Capture the cell that displays the provided text and extract its [X, Y] central coordinate. 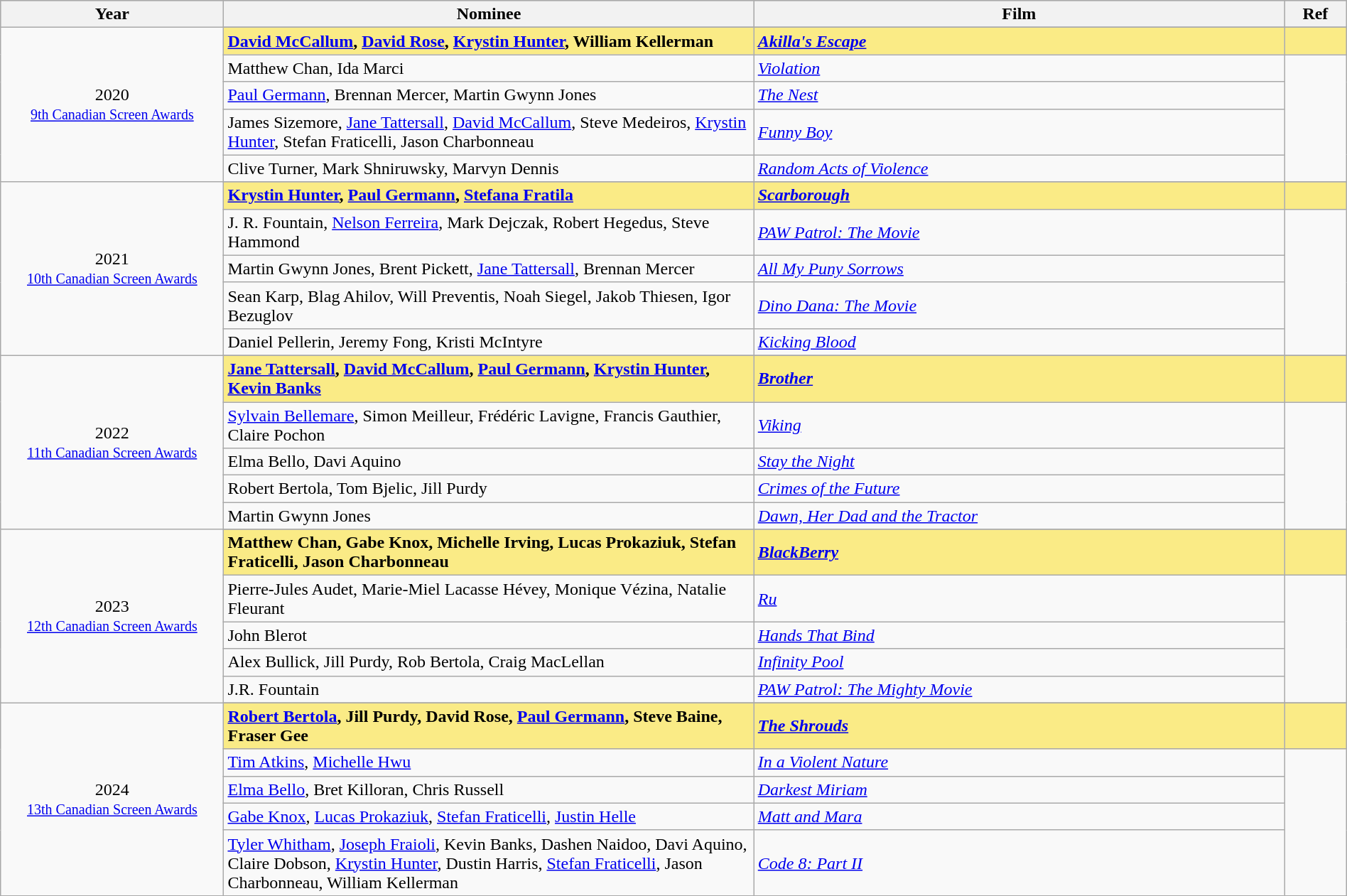
2020 9th Canadian Screen Awards [112, 105]
Ru [1019, 598]
Elma Bello, Davi Aquino [489, 462]
PAW Patrol: The Movie [1019, 232]
Stay the Night [1019, 462]
Infinity Pool [1019, 662]
John Blerot [489, 635]
J. R. Fountain, Nelson Ferreira, Mark Dejczak, Robert Hegedus, Steve Hammond [489, 232]
All My Puny Sorrows [1019, 269]
Nominee [489, 14]
Martin Gwynn Jones, Brent Pickett, Jane Tattersall, Brennan Mercer [489, 269]
Dino Dana: The Movie [1019, 306]
Robert Bertola, Jill Purdy, David Rose, Paul Germann, Steve Baine, Fraser Gee [489, 726]
PAW Patrol: The Mighty Movie [1019, 689]
Funny Boy [1019, 132]
J.R. Fountain [489, 689]
Dawn, Her Dad and the Tractor [1019, 516]
Sylvain Bellemare, Simon Meilleur, Frédéric Lavigne, Francis Gauthier, Claire Pochon [489, 425]
Alex Bullick, Jill Purdy, Rob Bertola, Craig MacLellan [489, 662]
Kicking Blood [1019, 342]
Viking [1019, 425]
BlackBerry [1019, 553]
James Sizemore, Jane Tattersall, David McCallum, Steve Medeiros, Krystin Hunter, Stefan Fraticelli, Jason Charbonneau [489, 132]
Matthew Chan, Gabe Knox, Michelle Irving, Lucas Prokaziuk, Stefan Fraticelli, Jason Charbonneau [489, 553]
2022 11th Canadian Screen Awards [112, 442]
Daniel Pellerin, Jeremy Fong, Kristi McIntyre [489, 342]
Sean Karp, Blag Ahilov, Will Preventis, Noah Siegel, Jakob Thiesen, Igor Bezuglov [489, 306]
Gabe Knox, Lucas Prokaziuk, Stefan Fraticelli, Justin Helle [489, 816]
Year [112, 14]
Scarborough [1019, 195]
Matt and Mara [1019, 816]
Brother [1019, 378]
Akilla's Escape [1019, 41]
Random Acts of Violence [1019, 168]
2023 12th Canadian Screen Awards [112, 616]
Paul Germann, Brennan Mercer, Martin Gwynn Jones [489, 95]
Pierre-Jules Audet, Marie-Miel Lacasse Hévey, Monique Vézina, Natalie Fleurant [489, 598]
Code 8: Part II [1019, 863]
The Shrouds [1019, 726]
2021 10th Canadian Screen Awards [112, 269]
Martin Gwynn Jones [489, 516]
Matthew Chan, Ida Marci [489, 68]
In a Violent Nature [1019, 762]
Elma Bello, Bret Killoran, Chris Russell [489, 789]
Violation [1019, 68]
Hands That Bind [1019, 635]
Ref [1316, 14]
Darkest Miriam [1019, 789]
Film [1019, 14]
David McCallum, David Rose, Krystin Hunter, William Kellerman [489, 41]
Clive Turner, Mark Shniruwsky, Marvyn Dennis [489, 168]
Krystin Hunter, Paul Germann, Stefana Fratila [489, 195]
Tim Atkins, Michelle Hwu [489, 762]
Robert Bertola, Tom Bjelic, Jill Purdy [489, 489]
2024 13th Canadian Screen Awards [112, 799]
The Nest [1019, 95]
Jane Tattersall, David McCallum, Paul Germann, Krystin Hunter, Kevin Banks [489, 378]
Crimes of the Future [1019, 489]
